Capture the cell that displays the provided text and extract its [X, Y] central coordinate. 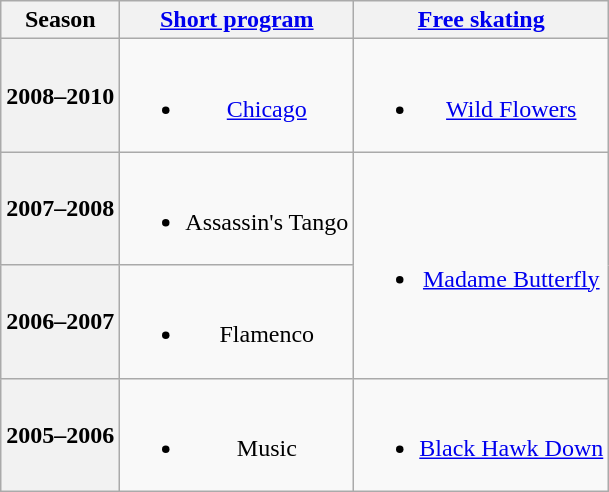
Flamenco [237, 322]
Assassin's Tango [237, 208]
Madame Butterfly [482, 265]
2007–2008 [60, 208]
Free skating [482, 20]
Season [60, 20]
Short program [237, 20]
Wild Flowers [482, 96]
Chicago [237, 96]
2006–2007 [60, 322]
Music [237, 434]
Black Hawk Down [482, 434]
2008–2010 [60, 96]
2005–2006 [60, 434]
